Capture the cell that displays the provided text and extract its (x, y) central coordinate. 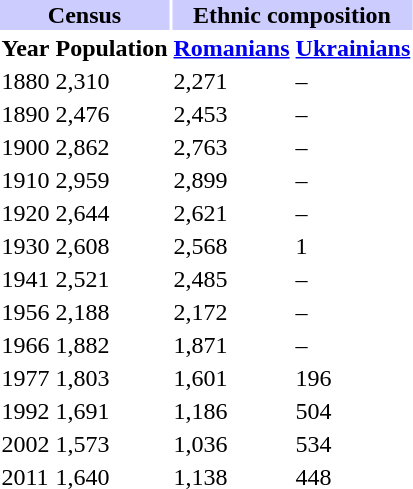
Population (112, 48)
1910 (26, 180)
1,882 (112, 345)
Ethnic composition (292, 15)
2,172 (232, 312)
2,188 (112, 312)
2,763 (232, 147)
Ukrainians (353, 48)
2002 (26, 444)
1,601 (232, 378)
1,186 (232, 411)
2,899 (232, 180)
Romanians (232, 48)
2,453 (232, 114)
2,485 (232, 279)
1,871 (232, 345)
2,621 (232, 213)
504 (353, 411)
1890 (26, 114)
1956 (26, 312)
2,521 (112, 279)
1920 (26, 213)
2,862 (112, 147)
1,803 (112, 378)
2,644 (112, 213)
1,036 (232, 444)
1977 (26, 378)
2,476 (112, 114)
196 (353, 378)
2,959 (112, 180)
1 (353, 246)
1966 (26, 345)
1880 (26, 81)
1941 (26, 279)
2,271 (232, 81)
1930 (26, 246)
1,573 (112, 444)
Census (84, 15)
534 (353, 444)
2,310 (112, 81)
2,608 (112, 246)
2,568 (232, 246)
1900 (26, 147)
Year (26, 48)
1992 (26, 411)
1,691 (112, 411)
